Return (x, y) of the center of cell containing provided text 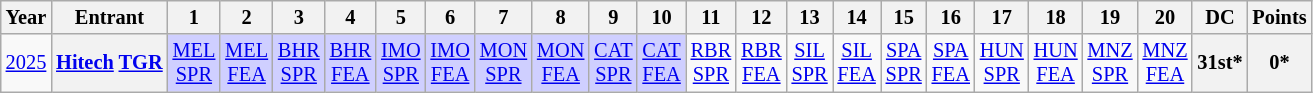
0* (1279, 63)
16 (951, 17)
14 (857, 17)
4 (351, 17)
CATSPR (613, 63)
15 (904, 17)
Entrant (109, 17)
9 (613, 17)
11 (711, 17)
MONSPR (504, 63)
8 (560, 17)
3 (299, 17)
13 (810, 17)
18 (1056, 17)
5 (400, 17)
RBRFEA (761, 63)
BHRFEA (351, 63)
IMOFEA (450, 63)
MONFEA (560, 63)
17 (1002, 17)
RBRSPR (711, 63)
SILFEA (857, 63)
SILSPR (810, 63)
HUNFEA (1056, 63)
31st* (1220, 63)
IMOSPR (400, 63)
19 (1110, 17)
MNZSPR (1110, 63)
SPASPR (904, 63)
HUNSPR (1002, 63)
1 (194, 17)
2 (246, 17)
12 (761, 17)
20 (1164, 17)
7 (504, 17)
Points (1279, 17)
10 (661, 17)
MELSPR (194, 63)
CATFEA (661, 63)
Hitech TGR (109, 63)
2025 (26, 63)
MNZFEA (1164, 63)
Year (26, 17)
BHRSPR (299, 63)
MELFEA (246, 63)
6 (450, 17)
DC (1220, 17)
SPAFEA (951, 63)
